Provide the (x, y) coordinate of the cell's center where the given text is located.  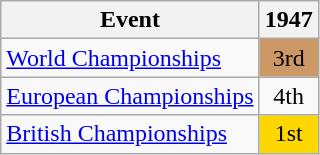
1st (288, 134)
1947 (288, 20)
European Championships (130, 96)
4th (288, 96)
British Championships (130, 134)
World Championships (130, 58)
3rd (288, 58)
Event (130, 20)
